Output the (X, Y) coordinate of the center of the cell containing the given text.  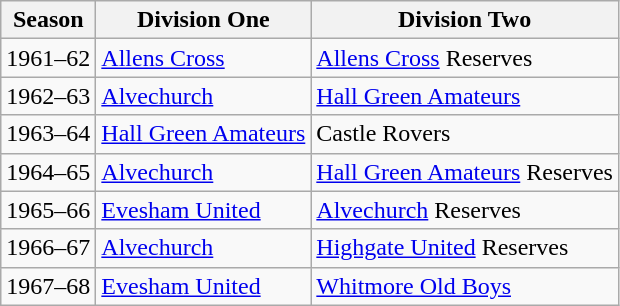
Allens Cross Reserves (465, 58)
1965–66 (48, 210)
1964–65 (48, 172)
Season (48, 20)
1963–64 (48, 134)
Alvechurch Reserves (465, 210)
1966–67 (48, 248)
Division Two (465, 20)
Division One (204, 20)
Highgate United Reserves (465, 248)
1961–62 (48, 58)
Allens Cross (204, 58)
Hall Green Amateurs Reserves (465, 172)
Whitmore Old Boys (465, 286)
1962–63 (48, 96)
1967–68 (48, 286)
Castle Rovers (465, 134)
